Output the (x, y) coordinate of the center of the cell containing the given text.  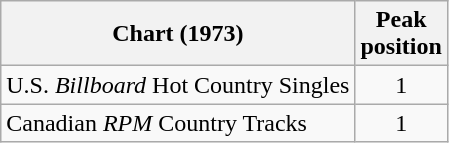
Chart (1973) (178, 34)
U.S. Billboard Hot Country Singles (178, 85)
Canadian RPM Country Tracks (178, 123)
Peakposition (401, 34)
